Pinpoint the cell where the given text exists, returning its (X, Y) midpoint coordinate. 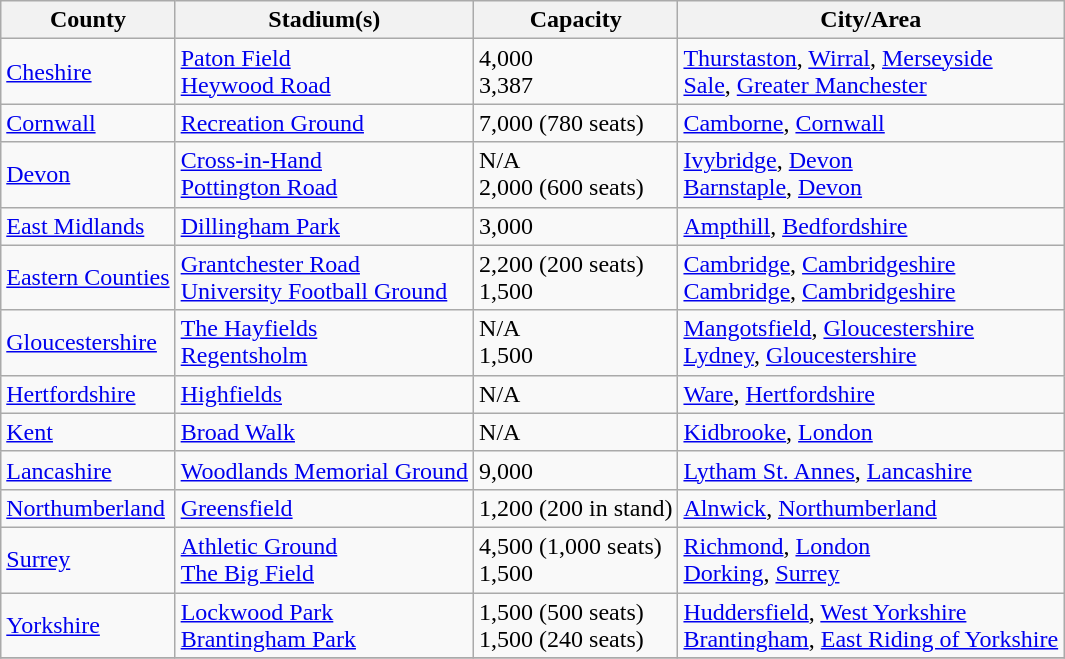
Highfields (324, 394)
Ivybridge, DevonBarnstaple, Devon (871, 174)
Yorkshire (88, 624)
Ware, Hertfordshire (871, 394)
N/A1,500 (576, 342)
Gloucestershire (88, 342)
Stadium(s) (324, 20)
N/A2,000 (600 seats) (576, 174)
Devon (88, 174)
Cross-in-HandPottington Road (324, 174)
Broad Walk (324, 432)
Mangotsfield, GloucestershireLydney, Gloucestershire (871, 342)
Thurstaston, Wirral, MerseysideSale, Greater Manchester (871, 72)
The HayfieldsRegentsholm (324, 342)
Surrey (88, 560)
4,500 (1,000 seats)1,500 (576, 560)
Camborne, Cornwall (871, 123)
Recreation Ground (324, 123)
Hertfordshire (88, 394)
9,000 (576, 470)
Kidbrooke, London (871, 432)
Lancashire (88, 470)
4,0003,387 (576, 72)
Capacity (576, 20)
3,000 (576, 226)
Lockwood ParkBrantingham Park (324, 624)
Woodlands Memorial Ground (324, 470)
7,000 (780 seats) (576, 123)
Huddersfield, West YorkshireBrantingham, East Riding of Yorkshire (871, 624)
Paton FieldHeywood Road (324, 72)
Dillingham Park (324, 226)
Cambridge, CambridgeshireCambridge, Cambridgeshire (871, 278)
Greensfield (324, 508)
Kent (88, 432)
Cornwall (88, 123)
Cheshire (88, 72)
1,200 (200 in stand) (576, 508)
1,500 (500 seats)1,500 (240 seats) (576, 624)
Grantchester RoadUniversity Football Ground (324, 278)
2,200 (200 seats)1,500 (576, 278)
Northumberland (88, 508)
County (88, 20)
Richmond, LondonDorking, Surrey (871, 560)
Athletic GroundThe Big Field (324, 560)
East Midlands (88, 226)
Eastern Counties (88, 278)
Lytham St. Annes, Lancashire (871, 470)
Ampthill, Bedfordshire (871, 226)
Alnwick, Northumberland (871, 508)
City/Area (871, 20)
